Extract the [X, Y] coordinate from the center of the cell holding the provided text.  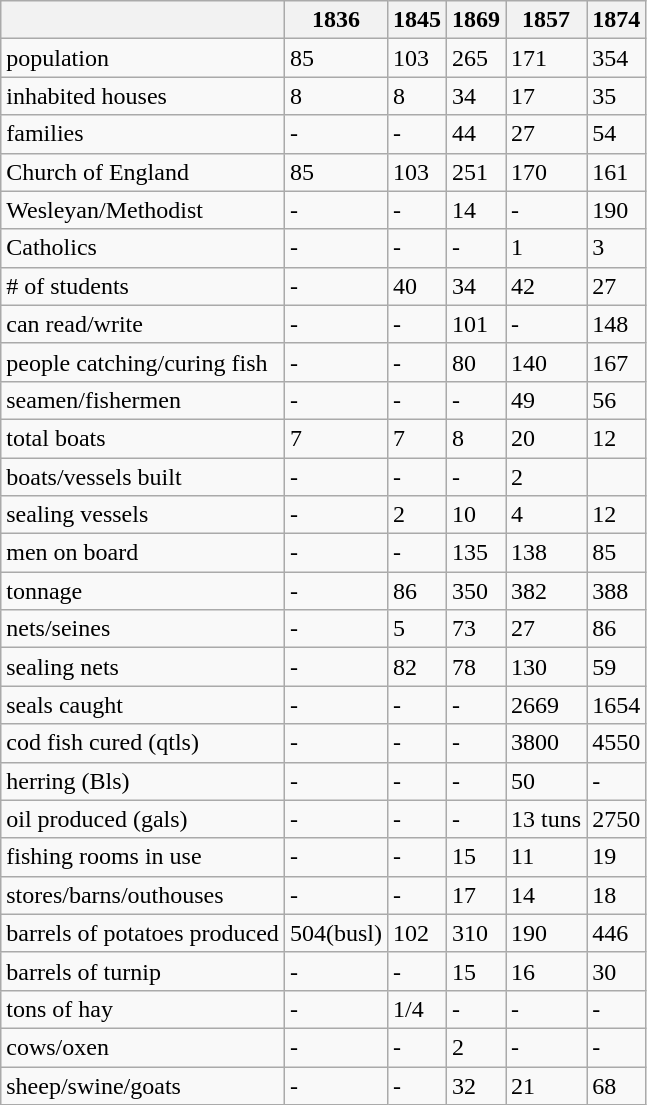
16 [546, 971]
# of students [143, 286]
265 [476, 58]
3800 [546, 743]
tonnage [143, 591]
sealing vessels [143, 515]
1874 [616, 20]
49 [546, 400]
446 [616, 933]
5 [416, 629]
boats/vessels built [143, 477]
cows/oxen [143, 1047]
68 [616, 1085]
73 [476, 629]
4550 [616, 743]
1857 [546, 20]
2669 [546, 705]
barrels of potatoes produced [143, 933]
families [143, 134]
can read/write [143, 324]
total boats [143, 438]
Wesleyan/Methodist [143, 210]
42 [546, 286]
170 [546, 172]
people catching/curing fish [143, 362]
171 [546, 58]
388 [616, 591]
102 [416, 933]
140 [546, 362]
1654 [616, 705]
50 [546, 781]
350 [476, 591]
251 [476, 172]
82 [416, 667]
1869 [476, 20]
population [143, 58]
20 [546, 438]
35 [616, 96]
148 [616, 324]
504(busl) [336, 933]
fishing rooms in use [143, 857]
men on board [143, 553]
19 [616, 857]
1 [546, 248]
4 [546, 515]
11 [546, 857]
Church of England [143, 172]
21 [546, 1085]
138 [546, 553]
78 [476, 667]
stores/barns/outhouses [143, 895]
inhabited houses [143, 96]
tons of hay [143, 1009]
354 [616, 58]
44 [476, 134]
310 [476, 933]
56 [616, 400]
seamen/fishermen [143, 400]
130 [546, 667]
54 [616, 134]
1836 [336, 20]
59 [616, 667]
1845 [416, 20]
nets/seines [143, 629]
sealing nets [143, 667]
167 [616, 362]
cod fish cured (qtls) [143, 743]
30 [616, 971]
10 [476, 515]
oil produced (gals) [143, 819]
40 [416, 286]
135 [476, 553]
herring (Bls) [143, 781]
barrels of turnip [143, 971]
382 [546, 591]
3 [616, 248]
Catholics [143, 248]
101 [476, 324]
161 [616, 172]
18 [616, 895]
13 tuns [546, 819]
2750 [616, 819]
32 [476, 1085]
80 [476, 362]
seals caught [143, 705]
sheep/swine/goats [143, 1085]
1/4 [416, 1009]
